Search for the cell housing the specified text and yield its [x, y] center coordinate. 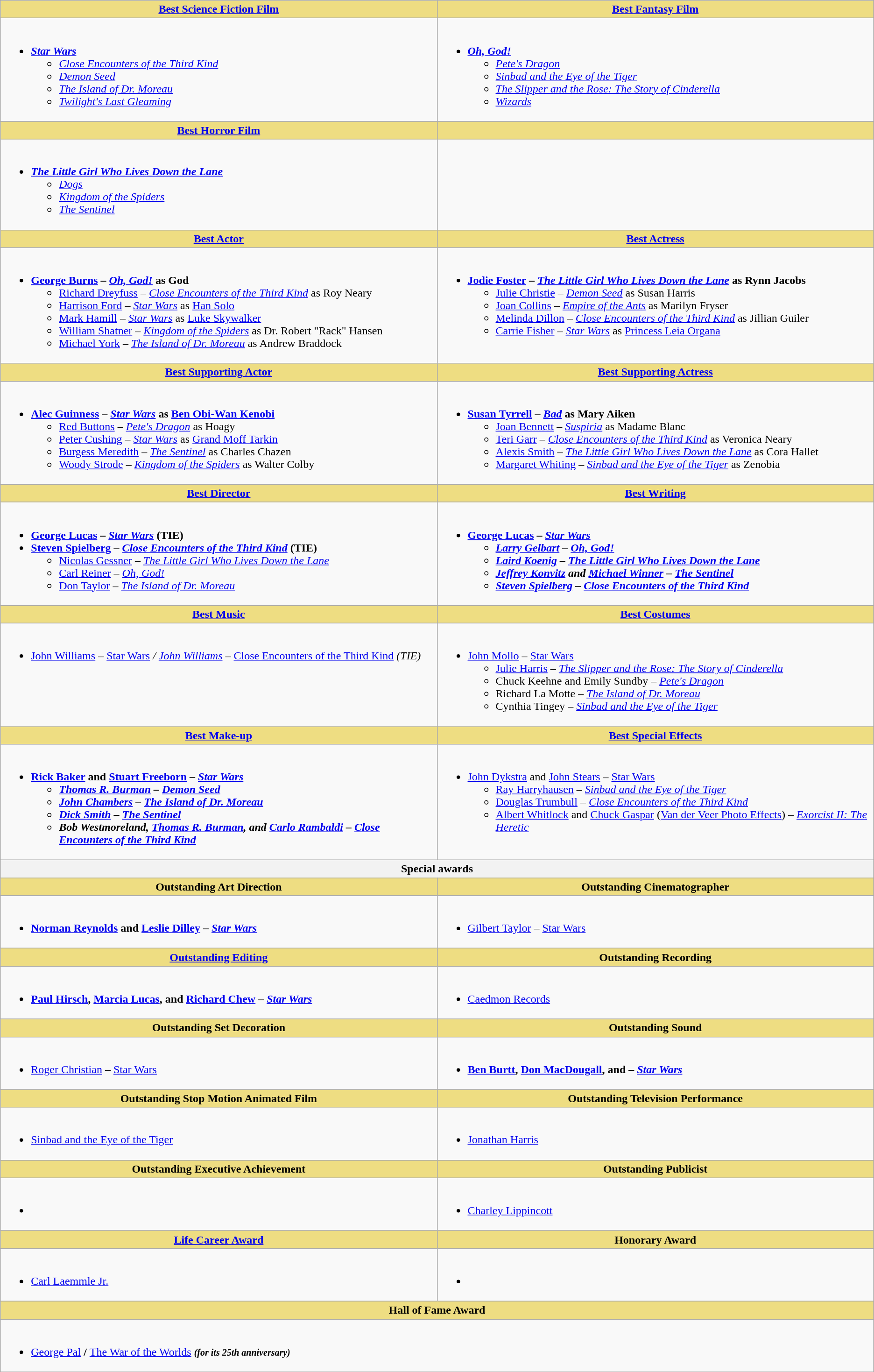
John Williams – Star Wars / John Williams – Close Encounters of the Third Kind (TIE) [218, 674]
Outstanding Recording [655, 957]
Best Special Effects [655, 736]
Outstanding Set Decoration [218, 1028]
Norman Reynolds and Leslie Dilley – Star Wars [218, 922]
Best Make-up [218, 736]
Best Actor [218, 239]
Outstanding Editing [218, 957]
Outstanding Art Direction [218, 887]
Paul Hirsch, Marcia Lucas, and Richard Chew – Star Wars [218, 993]
Best Supporting Actress [655, 372]
Best Supporting Actor [218, 372]
Best Music [218, 614]
Sinbad and the Eye of the Tiger [218, 1134]
Charley Lippincott [655, 1204]
Best Horror Film [218, 130]
Outstanding Television Performance [655, 1098]
Best Costumes [655, 614]
Star WarsClose Encounters of the Third KindDemon SeedThe Island of Dr. MoreauTwilight's Last Gleaming [218, 70]
Best Director [218, 493]
Special awards [437, 869]
Best Actress [655, 239]
George Pal / The War of the Worlds (for its 25th anniversary) [437, 1345]
Life Career Award [218, 1239]
Hall of Fame Award [437, 1310]
Jonathan Harris [655, 1134]
Best Fantasy Film [655, 9]
Gilbert Taylor – Star Wars [655, 922]
Best Science Fiction Film [218, 9]
Best Writing [655, 493]
Caedmon Records [655, 993]
The Little Girl Who Lives Down the LaneDogsKingdom of the SpidersThe Sentinel [218, 184]
Roger Christian – Star Wars [218, 1063]
Outstanding Publicist [655, 1169]
Carl Laemmle Jr. [218, 1275]
Oh, God!Pete's DragonSinbad and the Eye of the TigerThe Slipper and the Rose: The Story of CinderellaWizards [655, 70]
Ben Burtt, Don MacDougall, and – Star Wars [655, 1063]
Outstanding Stop Motion Animated Film [218, 1098]
Outstanding Sound [655, 1028]
Outstanding Cinematographer [655, 887]
Honorary Award [655, 1239]
Outstanding Executive Achievement [218, 1169]
